From the cell containing the given text, extract its center point as [x, y] coordinate. 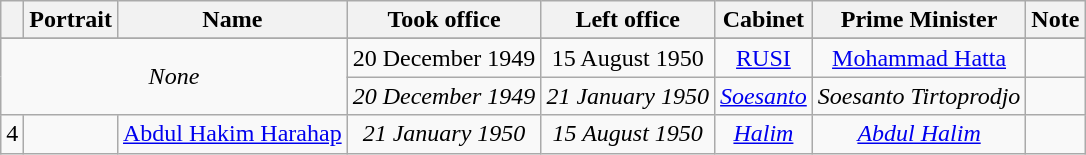
Abdul Hakim Harahap [232, 134]
Name [232, 20]
Prime Minister [919, 20]
Soesanto Tirtoprodjo [919, 96]
RUSI [764, 58]
Abdul Halim [919, 134]
Mohammad Hatta [919, 58]
Took office [444, 20]
None [174, 77]
Soesanto [764, 96]
4 [12, 134]
Cabinet [764, 20]
Left office [628, 20]
Halim [764, 134]
Note [1056, 20]
Portrait [71, 20]
